Identify which cell holds the provided text, then report its (X, Y) central coordinate. 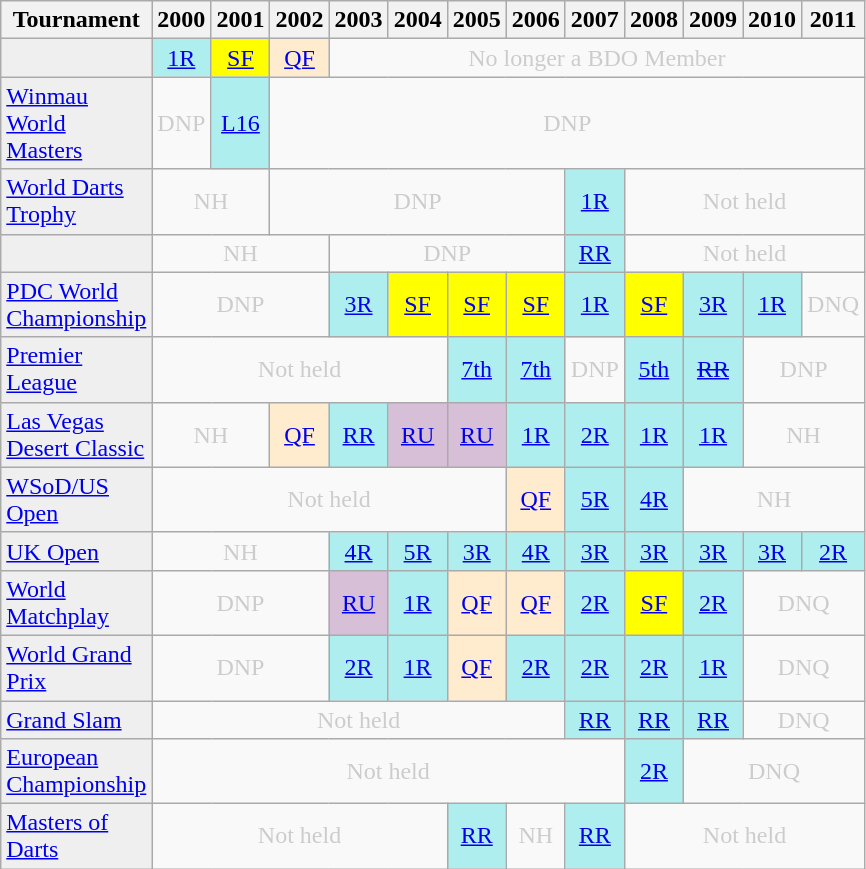
2000 (182, 20)
2006 (536, 20)
2001 (240, 20)
World Darts Trophy (76, 202)
2002 (300, 20)
2011 (834, 20)
World Grand Prix (76, 668)
World Matchplay (76, 602)
WSoD/US Open (76, 500)
European Championship (76, 772)
PDC World Championship (76, 304)
Winmau World Masters (76, 123)
Grand Slam (76, 719)
2009 (712, 20)
L16 (240, 123)
Masters of Darts (76, 836)
2003 (358, 20)
2004 (418, 20)
2005 (476, 20)
Premier League (76, 370)
Las Vegas Desert Classic (76, 434)
2007 (594, 20)
2008 (654, 20)
No longer a BDO Member (597, 58)
Tournament (76, 20)
2010 (772, 20)
5th (654, 370)
UK Open (76, 551)
